Extract the (x, y) coordinate from the center of the cell holding the provided text.  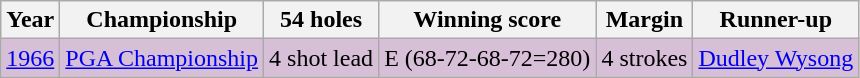
Dudley Wysong (776, 58)
Championship (162, 20)
Year (30, 20)
Margin (644, 20)
Runner-up (776, 20)
Winning score (488, 20)
4 shot lead (322, 58)
E (68-72-68-72=280) (488, 58)
4 strokes (644, 58)
54 holes (322, 20)
1966 (30, 58)
PGA Championship (162, 58)
